Locate the cell with the specified text and output its (X, Y) center coordinate. 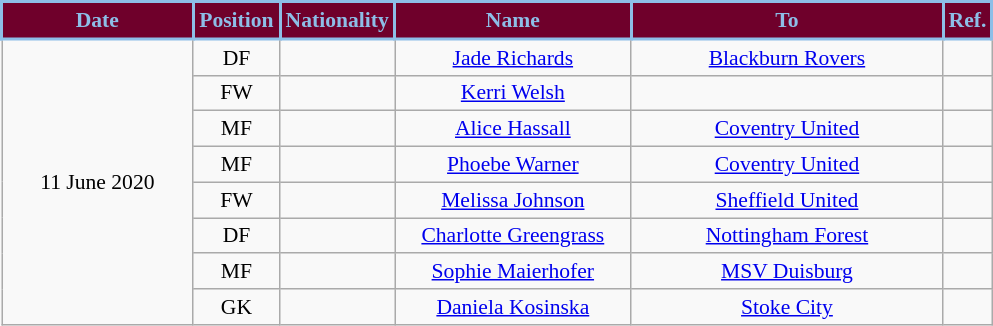
Charlotte Greengrass (514, 236)
Sophie Maierhofer (514, 272)
MSV Duisburg (787, 272)
11 June 2020 (98, 182)
Position (236, 20)
Sheffield United (787, 200)
Alice Hassall (514, 129)
Ref. (968, 20)
Blackburn Rovers (787, 57)
Stoke City (787, 307)
Melissa Johnson (514, 200)
Daniela Kosinska (514, 307)
GK (236, 307)
Nottingham Forest (787, 236)
Jade Richards (514, 57)
Date (98, 20)
Nationality (338, 20)
To (787, 20)
Phoebe Warner (514, 165)
Kerri Welsh (514, 93)
Name (514, 20)
